Scan for the cell matching the given text and deliver its (x, y) coordinate at center. 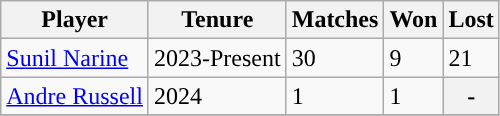
2023-Present (217, 58)
Player (75, 20)
2024 (217, 96)
Matches (335, 20)
- (471, 96)
Andre Russell (75, 96)
9 (414, 58)
Lost (471, 20)
Sunil Narine (75, 58)
Won (414, 20)
30 (335, 58)
21 (471, 58)
Tenure (217, 20)
